Provide the [x, y] coordinate of the cell's center where the given text is located.  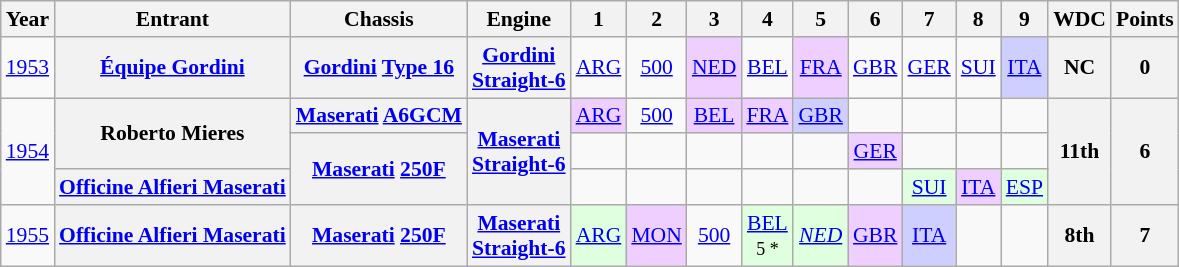
Year [28, 19]
WDC [1080, 19]
Équipe Gordini [172, 68]
Engine [519, 19]
9 [1024, 19]
Points [1145, 19]
3 [714, 19]
Maserati A6GCM [379, 116]
Chassis [379, 19]
Entrant [172, 19]
ESP [1024, 187]
Roberto Mieres [172, 134]
4 [767, 19]
1 [599, 19]
1954 [28, 152]
8 [978, 19]
MON [656, 236]
2 [656, 19]
1955 [28, 236]
BEL5 * [767, 236]
11th [1080, 152]
5 [820, 19]
1953 [28, 68]
8th [1080, 236]
Gordini Type 16 [379, 68]
GordiniStraight-6 [519, 68]
0 [1145, 68]
NC [1080, 68]
